Return the [X, Y] coordinate for the center point of the cell that contains the specified text.  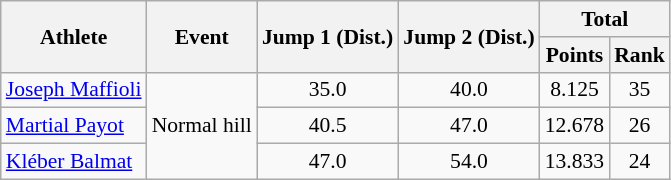
40.5 [328, 126]
Jump 1 (Dist.) [328, 36]
Rank [640, 55]
13.833 [574, 162]
54.0 [468, 162]
Points [574, 55]
Kléber Balmat [74, 162]
Joseph Maffioli [74, 90]
Normal hill [202, 126]
Event [202, 36]
35 [640, 90]
26 [640, 126]
Martial Payot [74, 126]
12.678 [574, 126]
40.0 [468, 90]
8.125 [574, 90]
35.0 [328, 90]
Jump 2 (Dist.) [468, 36]
24 [640, 162]
Athlete [74, 36]
Total [605, 19]
